From the cell containing the given text, extract its center point as [X, Y] coordinate. 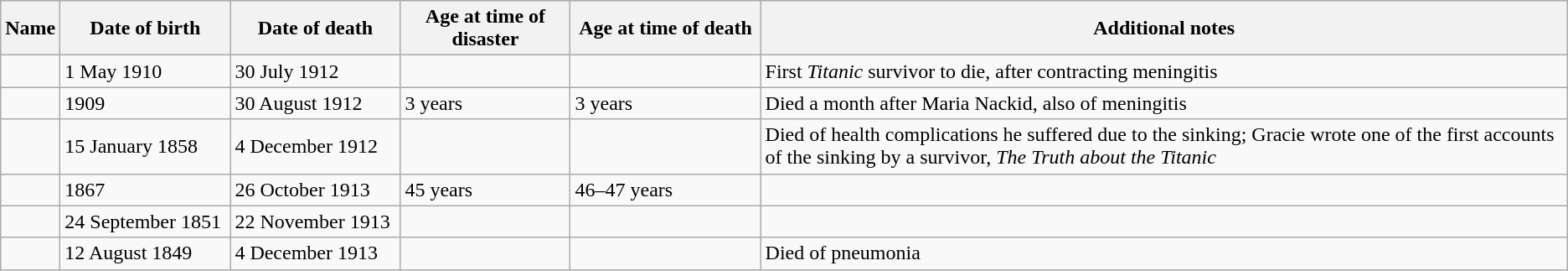
30 August 1912 [315, 103]
Age at time of death [665, 29]
Died a month after Maria Nackid, also of meningitis [1164, 103]
30 July 1912 [315, 71]
12 August 1849 [146, 253]
15 January 1858 [146, 146]
First Titanic survivor to die, after contracting meningitis [1164, 71]
Date of death [315, 29]
24 September 1851 [146, 221]
22 November 1913 [315, 221]
Name [30, 29]
Date of birth [146, 29]
4 December 1913 [315, 253]
1867 [146, 190]
46–47 years [665, 190]
Additional notes [1164, 29]
26 October 1913 [315, 190]
Died of pneumonia [1164, 253]
1909 [146, 103]
1 May 1910 [146, 71]
45 years [486, 190]
4 December 1912 [315, 146]
Age at time of disaster [486, 29]
